For the text-containing cell, return its midpoint in [x, y] coordinate format. 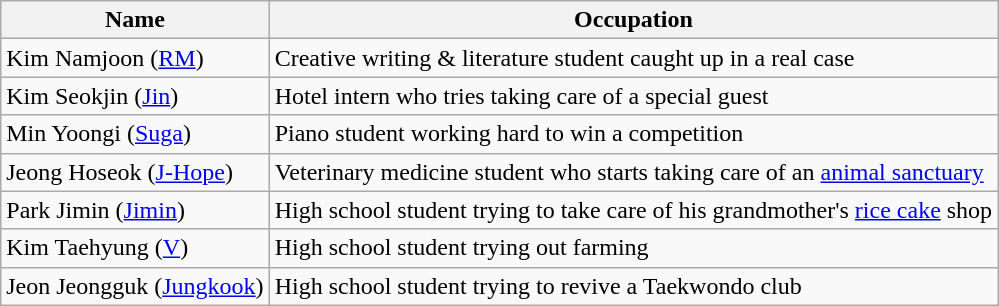
Piano student working hard to win a competition [634, 134]
Occupation [634, 20]
Min Yoongi (Suga) [135, 134]
High school student trying to revive a Taekwondo club [634, 286]
Jeong Hoseok (J-Hope) [135, 172]
Kim Seokjin (Jin) [135, 96]
Name [135, 20]
Veterinary medicine student who starts taking care of an animal sanctuary [634, 172]
High school student trying out farming [634, 248]
Creative writing & literature student caught up in a real case [634, 58]
Park Jimin (Jimin) [135, 210]
Hotel intern who tries taking care of a special guest [634, 96]
Kim Taehyung (V) [135, 248]
Jeon Jeongguk (Jungkook) [135, 286]
Kim Namjoon (RM) [135, 58]
High school student trying to take care of his grandmother's rice cake shop [634, 210]
